Determine the (X, Y) coordinate at the center of the cell enclosing the given text.  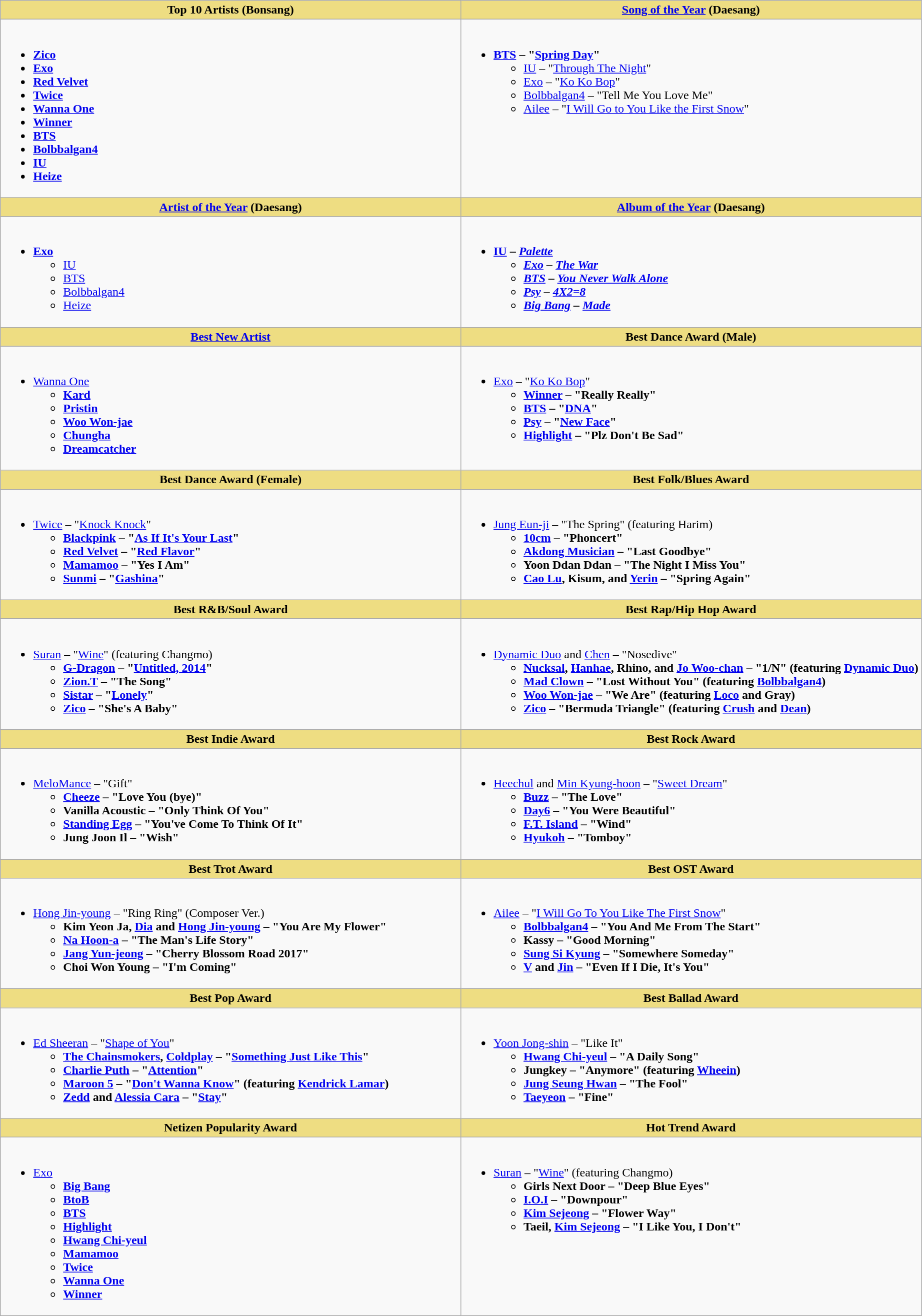
Hot Trend Award (691, 1128)
Best OST Award (691, 869)
Artist of the Year (Daesang) (231, 207)
Best Indie Award (231, 739)
Best Dance Award (Male) (691, 337)
ExoBig BangBtoBBTSHighlightHwang Chi-yeulMamamooTwiceWanna OneWinner (231, 1226)
Best Dance Award (Female) (231, 480)
Yoon Jong-shin – "Like It"Hwang Chi-yeul – "A Daily Song"Jungkey – "Anymore" (featuring Wheein)Jung Seung Hwan – "The Fool"Taeyeon – "Fine" (691, 1063)
Heechul and Min Kyung-hoon – "Sweet Dream"Buzz – "The Love"Day6 – "You Were Beautiful"F.T. Island – "Wind"Hyukoh – "Tomboy" (691, 803)
Best Ballad Award (691, 998)
Best New Artist (231, 337)
Top 10 Artists (Bonsang) (231, 10)
Netizen Popularity Award (231, 1128)
Song of the Year (Daesang) (691, 10)
Album of the Year (Daesang) (691, 207)
ZicoExoRed VelvetTwiceWanna OneWinnerBTSBolbbalgan4IUHeize (231, 109)
IU – PaletteExo – The WarBTS – You Never Walk AlonePsy – 4X2=8Big Bang – Made (691, 272)
Suran – "Wine" (featuring Changmo)G-Dragon – "Untitled, 2014"Zion.T – "The Song"Sistar – "Lonely"Zico – "She's A Baby" (231, 674)
BTS – "Spring Day"IU – "Through The Night"Exo – "Ko Ko Bop"Bolbbalgan4 – "Tell Me You Love Me"Ailee – "I Will Go to You Like the First Snow" (691, 109)
Best Folk/Blues Award (691, 480)
Best Pop Award (231, 998)
Best Trot Award (231, 869)
MeloMance – "Gift"Cheeze – "Love You (bye)"Vanilla Acoustic – "Only Think Of You"Standing Egg – "You've Come To Think Of It"Jung Joon Il – "Wish" (231, 803)
Twice – "Knock Knock"Blackpink – "As If It's Your Last"Red Velvet – "Red Flavor"Mamamoo – "Yes I Am"Sunmi – "Gashina" (231, 544)
ExoIUBTSBolbbalgan4Heize (231, 272)
Best Rap/Hip Hop Award (691, 609)
Best R&B/Soul Award (231, 609)
Wanna OneKardPristinWoo Won-jaeChunghaDreamcatcher (231, 408)
Exo – "Ko Ko Bop"Winner – "Really Really"BTS – "DNA"Psy – "New Face"Highlight – "Plz Don't Be Sad" (691, 408)
Best Rock Award (691, 739)
